Output the (x, y) coordinate of the center of the cell containing the given text.  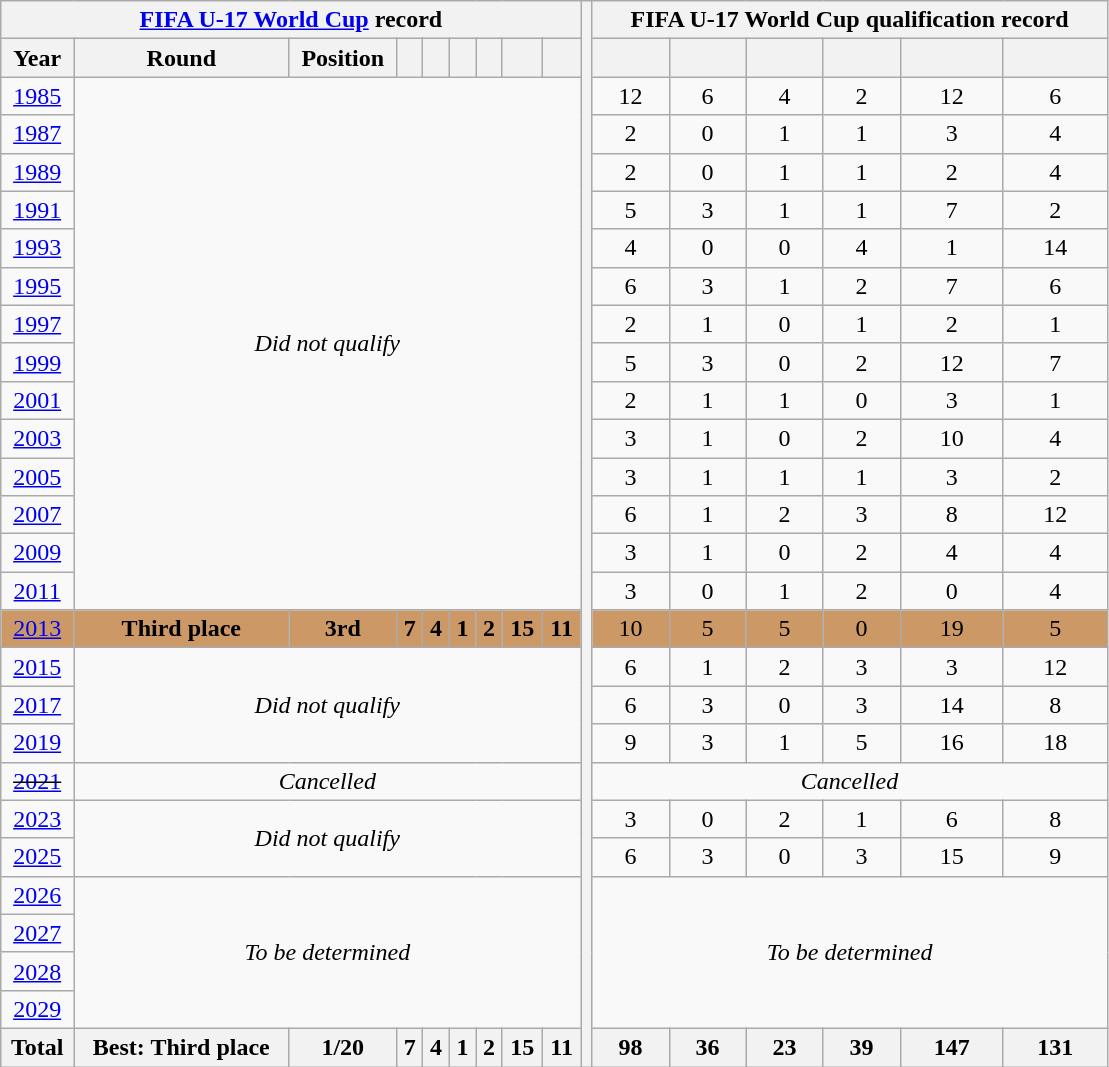
1995 (38, 286)
2017 (38, 705)
FIFA U-17 World Cup qualification record (850, 20)
Year (38, 58)
131 (1055, 1047)
2015 (38, 667)
98 (630, 1047)
2009 (38, 553)
1999 (38, 362)
16 (952, 743)
39 (862, 1047)
1/20 (342, 1047)
2007 (38, 515)
1993 (38, 248)
2021 (38, 781)
2013 (38, 629)
36 (708, 1047)
19 (952, 629)
3rd (342, 629)
2011 (38, 591)
18 (1055, 743)
Total (38, 1047)
2029 (38, 1009)
1991 (38, 210)
Third place (182, 629)
1987 (38, 134)
2003 (38, 438)
2019 (38, 743)
147 (952, 1047)
1997 (38, 324)
Round (182, 58)
Best: Third place (182, 1047)
2028 (38, 971)
2005 (38, 477)
2001 (38, 400)
2027 (38, 933)
1985 (38, 96)
FIFA U-17 World Cup record (291, 20)
1989 (38, 172)
2023 (38, 819)
Position (342, 58)
2026 (38, 895)
2025 (38, 857)
23 (784, 1047)
